Capture the cell that displays the provided text and extract its (x, y) central coordinate. 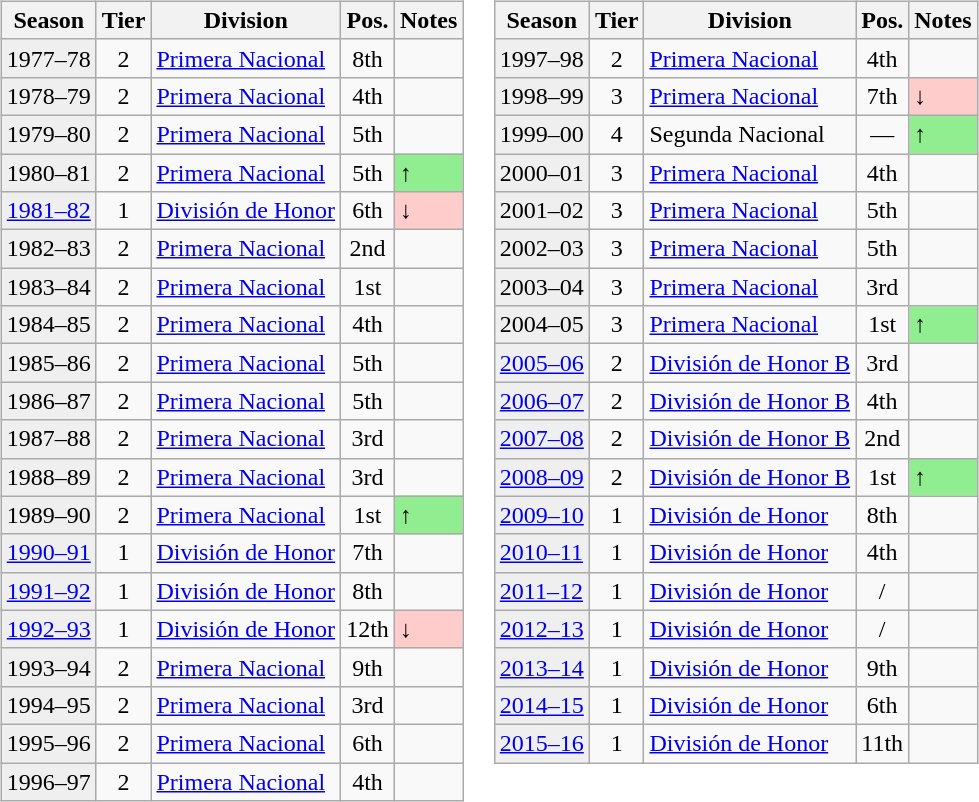
1984–85 (48, 325)
1997–98 (542, 58)
1985–86 (48, 363)
— (882, 134)
1990–91 (48, 553)
1978–79 (48, 96)
1991–92 (48, 591)
2008–09 (542, 477)
2013–14 (542, 667)
1979–80 (48, 134)
1988–89 (48, 477)
2002–03 (542, 249)
2010–11 (542, 553)
1993–94 (48, 667)
1982–83 (48, 249)
1996–97 (48, 781)
1989–90 (48, 515)
1994–95 (48, 705)
2014–15 (542, 705)
1980–81 (48, 173)
12th (368, 629)
2012–13 (542, 629)
1986–87 (48, 401)
1998–99 (542, 96)
1977–78 (48, 58)
2007–08 (542, 439)
Segunda Nacional (750, 134)
2005–06 (542, 363)
2004–05 (542, 325)
2000–01 (542, 173)
4 (616, 134)
11th (882, 743)
1981–82 (48, 211)
2001–02 (542, 211)
1983–84 (48, 287)
2003–04 (542, 287)
2011–12 (542, 591)
1987–88 (48, 439)
1992–93 (48, 629)
1999–00 (542, 134)
2006–07 (542, 401)
2009–10 (542, 515)
2015–16 (542, 743)
1995–96 (48, 743)
